Return [x, y] of the center of cell containing provided text 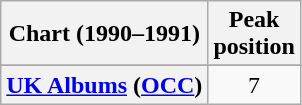
Chart (1990–1991) [104, 34]
7 [254, 85]
UK Albums (OCC) [104, 85]
Peakposition [254, 34]
